Return the [x, y] coordinate for the center point of the cell that contains the specified text.  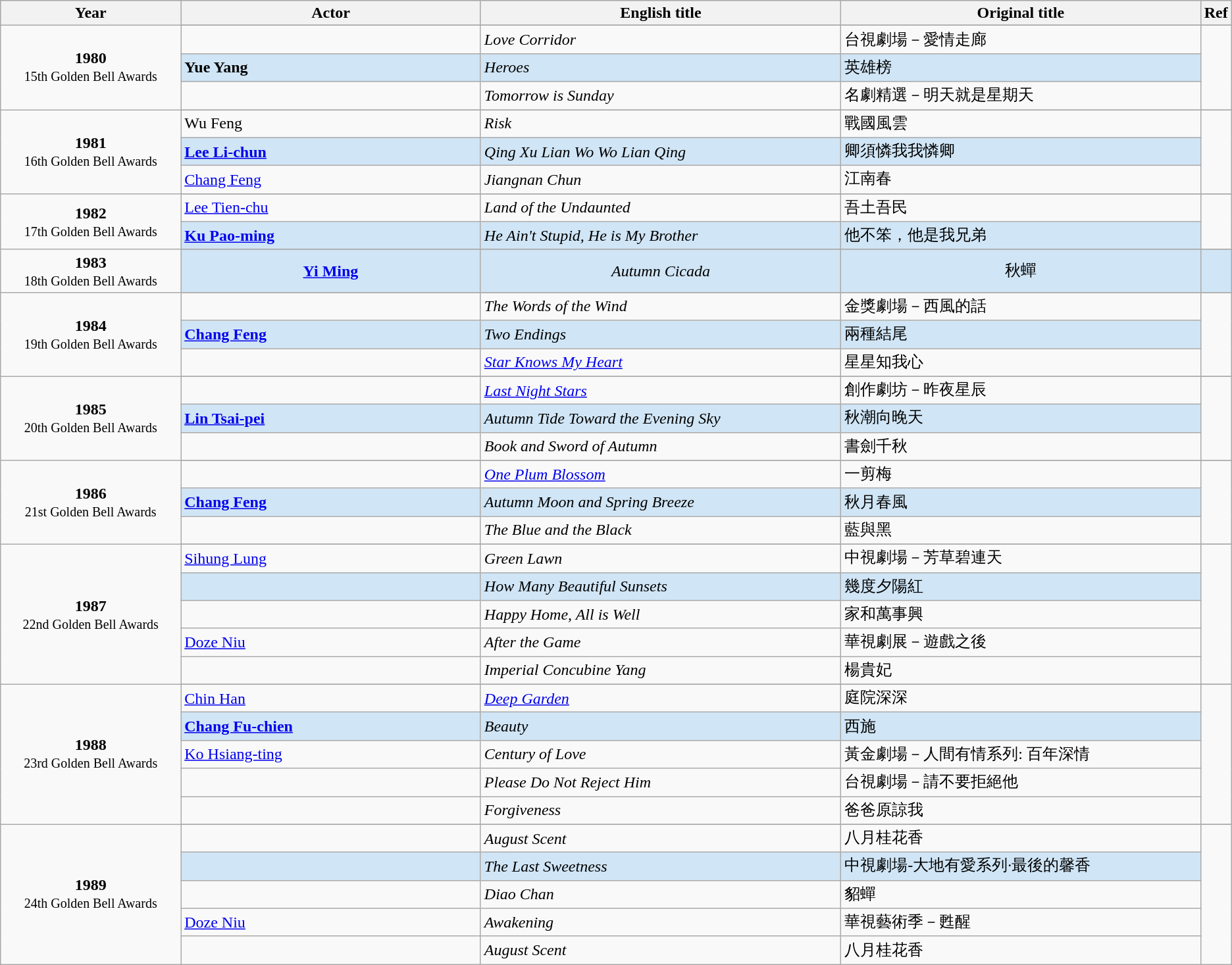
金獎劇場－西風的話 [1021, 307]
名劇精選－明天就是星期天 [1021, 96]
1985 20th Golden Bell Awards [91, 418]
西施 [1021, 726]
Risk [661, 124]
1981 16th Golden Bell Awards [91, 151]
Autumn Moon and Spring Breeze [661, 503]
幾度夕陽紅 [1021, 587]
英雄榜 [1021, 67]
一剪梅 [1021, 475]
1986 21st Golden Bell Awards [91, 503]
One Plum Blossom [661, 475]
藍與黑 [1021, 530]
Beauty [661, 726]
1982 17th Golden Bell Awards [91, 221]
1987 22nd Golden Bell Awards [91, 614]
Qing Xu Lian Wo Wo Lian Qing [661, 151]
Deep Garden [661, 699]
Tomorrow is Sunday [661, 96]
兩種結尾 [1021, 334]
English title [661, 13]
1983 18th Golden Bell Awards [91, 271]
Lin Tsai-pei [331, 418]
秋潮向晚天 [1021, 418]
卿須憐我我憐卿 [1021, 151]
江南春 [1021, 180]
Awakening [661, 922]
Last Night Stars [661, 391]
Chang Fu-chien [331, 726]
How Many Beautiful Sunsets [661, 587]
Yue Yang [331, 67]
爸爸原諒我 [1021, 810]
他不笨，他是我兄弟 [1021, 235]
楊貴妃 [1021, 671]
Imperial Concubine Yang [661, 671]
Land of the Undaunted [661, 208]
1980 15th Golden Bell Awards [91, 68]
中視劇場－芳草碧連天 [1021, 558]
書劍千秋 [1021, 446]
After the Game [661, 642]
Two Endings [661, 334]
Forgiveness [661, 810]
The Words of the Wind [661, 307]
Ref [1216, 13]
Ku Pao-ming [331, 235]
Happy Home, All is Well [661, 614]
華視劇展－遊戲之後 [1021, 642]
創作劇坊－昨夜星辰 [1021, 391]
Yi Ming [331, 271]
Jiangnan Chun [661, 180]
貂蟬 [1021, 895]
Ko Hsiang-ting [331, 754]
Original title [1021, 13]
The Blue and the Black [661, 530]
Please Do Not Reject Him [661, 783]
秋月春風 [1021, 503]
家和萬事興 [1021, 614]
黃金劇場－人間有情系列: 百年深情 [1021, 754]
Century of Love [661, 754]
庭院深深 [1021, 699]
1988 23rd Golden Bell Awards [91, 754]
Green Lawn [661, 558]
Lee Li-chun [331, 151]
He Ain't Stupid, He is My Brother [661, 235]
星星知我心 [1021, 363]
秋蟬 [1021, 271]
Chin Han [331, 699]
華視藝術季－甦醒 [1021, 922]
台視劇場－請不要拒絕他 [1021, 783]
Heroes [661, 67]
Book and Sword of Autumn [661, 446]
Autumn Tide Toward the Evening Sky [661, 418]
Wu Feng [331, 124]
The Last Sweetness [661, 867]
Diao Chan [661, 895]
Lee Tien-chu [331, 208]
Year [91, 13]
Actor [331, 13]
Star Knows My Heart [661, 363]
中視劇場-大地有愛系列·最後的馨香 [1021, 867]
Autumn Cicada [661, 271]
Love Corridor [661, 39]
戰國風雲 [1021, 124]
台視劇場－愛情走廊 [1021, 39]
Sihung Lung [331, 558]
1984 19th Golden Bell Awards [91, 334]
1989 24th Golden Bell Awards [91, 895]
吾土吾民 [1021, 208]
